Locate the cell with the specified text and output its [X, Y] center coordinate. 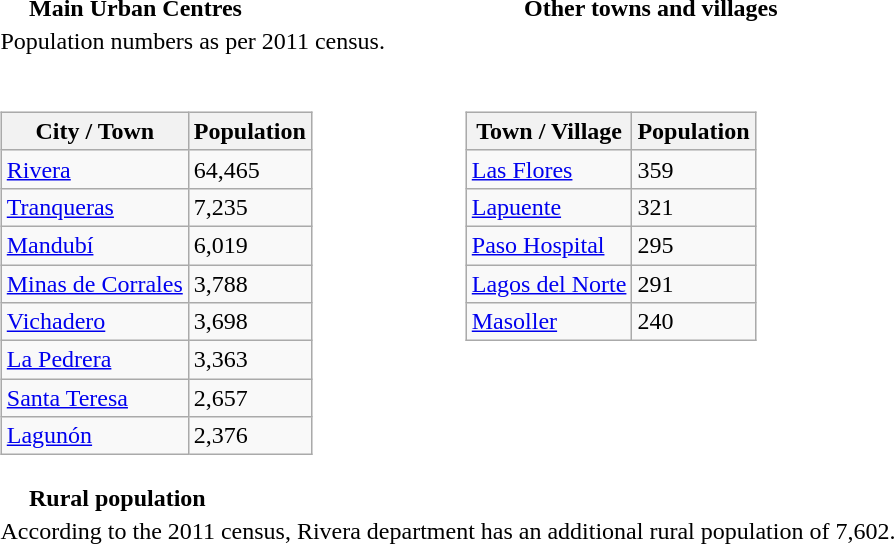
Tranqueras [94, 207]
Paso Hospital [549, 245]
240 [694, 322]
Vichadero [94, 322]
Las Flores [549, 169]
2,376 [250, 436]
359 [694, 169]
295 [694, 245]
Santa Teresa [94, 398]
Minas de Corrales [94, 283]
Town / Village [549, 131]
321 [694, 207]
3,788 [250, 283]
3,363 [250, 360]
Lagunón [94, 436]
2,657 [250, 398]
7,235 [250, 207]
City / Town [94, 131]
Mandubí [94, 245]
Lapuente [549, 207]
La Pedrera [94, 360]
3,698 [250, 322]
6,019 [250, 245]
Masoller [549, 322]
Lagos del Norte [549, 283]
291 [694, 283]
Rivera [94, 169]
64,465 [250, 169]
